Pinpoint the cell where the given text exists, returning its (X, Y) midpoint coordinate. 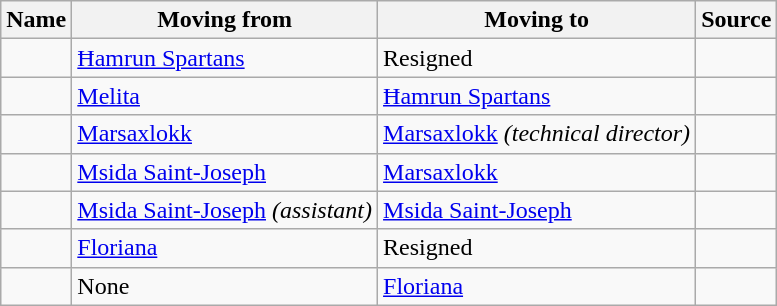
None (225, 286)
Marsaxlokk (technical director) (537, 134)
Moving to (537, 20)
Msida Saint-Joseph (assistant) (225, 210)
Name (36, 20)
Melita (225, 96)
Source (736, 20)
Moving from (225, 20)
